Capture the cell that displays the provided text and extract its (X, Y) central coordinate. 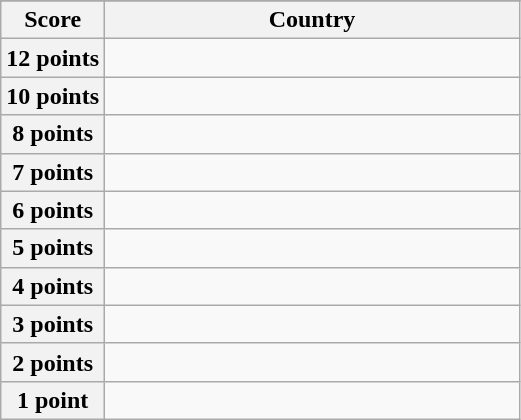
Score (53, 20)
3 points (53, 324)
7 points (53, 172)
12 points (53, 58)
Country (312, 20)
4 points (53, 286)
2 points (53, 362)
10 points (53, 96)
5 points (53, 248)
6 points (53, 210)
1 point (53, 400)
8 points (53, 134)
